Output the [X, Y] coordinate of the center of the cell containing the given text.  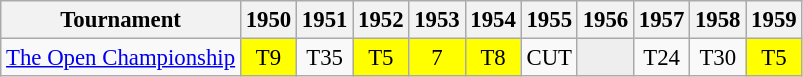
T8 [493, 58]
1955 [549, 20]
1950 [268, 20]
Tournament [121, 20]
1959 [774, 20]
1952 [381, 20]
1957 [661, 20]
1951 [325, 20]
T24 [661, 58]
T9 [268, 58]
1954 [493, 20]
1958 [718, 20]
T30 [718, 58]
CUT [549, 58]
T35 [325, 58]
The Open Championship [121, 58]
1953 [437, 20]
7 [437, 58]
1956 [605, 20]
